Output the (X, Y) coordinate of the center of the cell containing the given text.  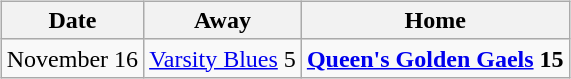
November 16 (72, 58)
Home (435, 20)
Away (223, 20)
Queen's Golden Gaels 15 (435, 58)
Date (72, 20)
Varsity Blues 5 (223, 58)
